Determine the [x, y] coordinate at the center of the cell enclosing the given text.  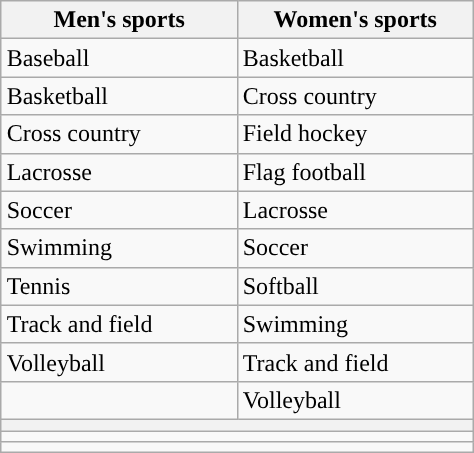
Field hockey [355, 134]
Flag football [355, 172]
Men's sports [119, 20]
Tennis [119, 286]
Women's sports [355, 20]
Softball [355, 286]
Baseball [119, 58]
